Scan for the cell matching the given text and deliver its [x, y] coordinate at center. 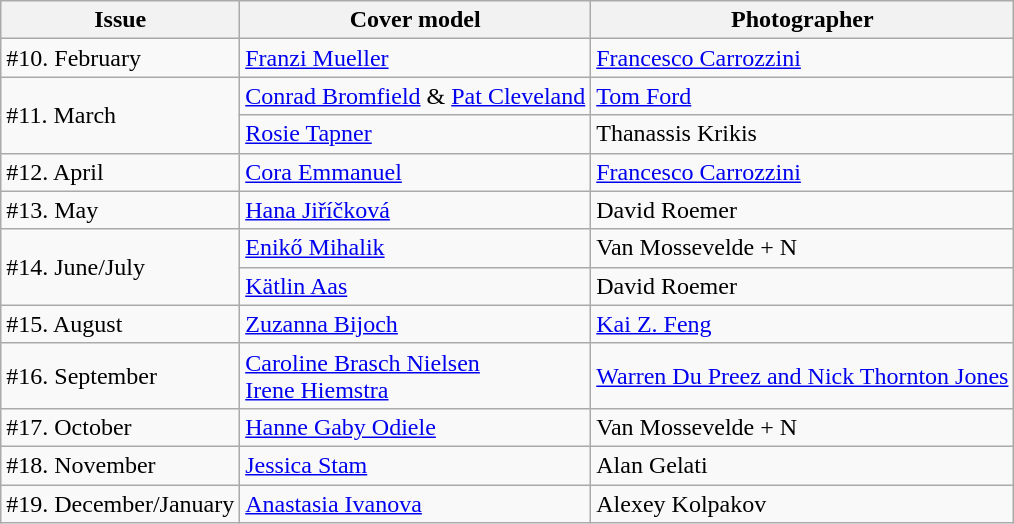
Hanne Gaby Odiele [416, 427]
Rosie Tapner [416, 134]
Zuzanna Bijoch [416, 324]
Enikő Mihalik [416, 248]
Kätlin Aas [416, 286]
#12. April [120, 172]
Hana Jiříčková [416, 210]
Cora Emmanuel [416, 172]
#19. December/January [120, 503]
#18. November [120, 465]
Conrad Bromfield & Pat Cleveland [416, 96]
#10. February [120, 58]
Kai Z. Feng [802, 324]
Cover model [416, 20]
Caroline Brasch NielsenIrene Hiemstra [416, 376]
Thanassis Krikis [802, 134]
Alan Gelati [802, 465]
#11. March [120, 115]
Jessica Stam [416, 465]
#16. September [120, 376]
#17. October [120, 427]
Franzi Mueller [416, 58]
Photographer [802, 20]
Tom Ford [802, 96]
#13. May [120, 210]
Anastasia Ivanova [416, 503]
Issue [120, 20]
#15. August [120, 324]
#14. June/July [120, 267]
Warren Du Preez and Nick Thornton Jones [802, 376]
Alexey Kolpakov [802, 503]
